Find where the given text appears and provide that cell's center as [x, y] coordinate. 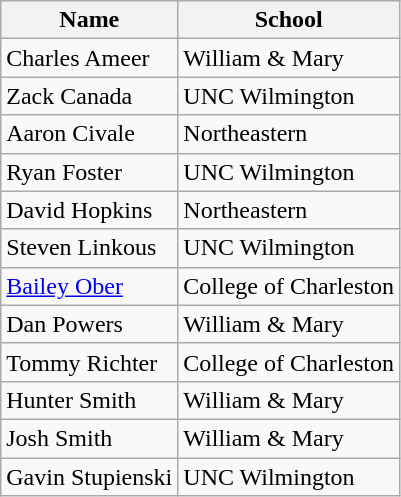
Zack Canada [90, 96]
Dan Powers [90, 324]
Name [90, 20]
School [289, 20]
Charles Ameer [90, 58]
Hunter Smith [90, 400]
Bailey Ober [90, 286]
Josh Smith [90, 438]
Aaron Civale [90, 134]
Ryan Foster [90, 172]
Steven Linkous [90, 248]
David Hopkins [90, 210]
Gavin Stupienski [90, 477]
Tommy Richter [90, 362]
